From the cell containing the given text, extract its center point as [x, y] coordinate. 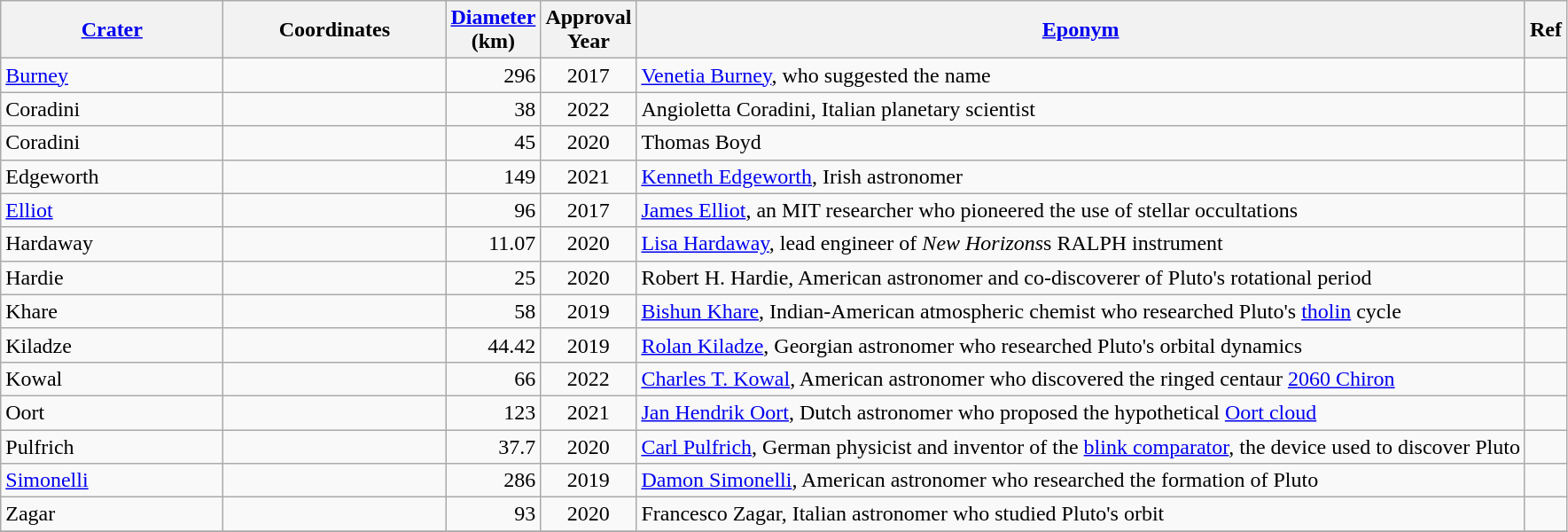
Burney [112, 75]
Coordinates [335, 30]
96 [493, 210]
Angioletta Coradini, Italian planetary scientist [1081, 109]
Crater [112, 30]
James Elliot, an MIT researcher who pioneered the use of stellar occultations [1081, 210]
Damon Simonelli, American astronomer who researched the formation of Pluto [1081, 481]
296 [493, 75]
123 [493, 412]
Edgeworth [112, 176]
Francesco Zagar, Italian astronomer who studied Pluto's orbit [1081, 514]
Charles T. Kowal, American astronomer who discovered the ringed centaur 2060 Chiron [1081, 379]
Venetia Burney, who suggested the name [1081, 75]
Jan Hendrik Oort, Dutch astronomer who proposed the hypothetical Oort cloud [1081, 412]
286 [493, 481]
58 [493, 311]
Elliot [112, 210]
Diameter(km) [493, 30]
Lisa Hardaway, lead engineer of New Horizonss RALPH instrument [1081, 244]
Ref [1546, 30]
Robert H. Hardie, American astronomer and co-discoverer of Pluto's rotational period [1081, 278]
44.42 [493, 345]
Eponym [1081, 30]
Khare [112, 311]
Simonelli [112, 481]
Kenneth Edgeworth, Irish astronomer [1081, 176]
Thomas Boyd [1081, 143]
45 [493, 143]
11.07 [493, 244]
Zagar [112, 514]
149 [493, 176]
Oort [112, 412]
25 [493, 278]
Hardie [112, 278]
37.7 [493, 446]
66 [493, 379]
Pulfrich [112, 446]
Kowal [112, 379]
ApprovalYear [589, 30]
Rolan Kiladze, Georgian astronomer who researched Pluto's orbital dynamics [1081, 345]
Hardaway [112, 244]
Kiladze [112, 345]
38 [493, 109]
Bishun Khare, Indian-American atmospheric chemist who researched Pluto's tholin cycle [1081, 311]
Carl Pulfrich, German physicist and inventor of the blink comparator, the device used to discover Pluto [1081, 446]
93 [493, 514]
